Search for the cell housing the specified text and yield its (x, y) center coordinate. 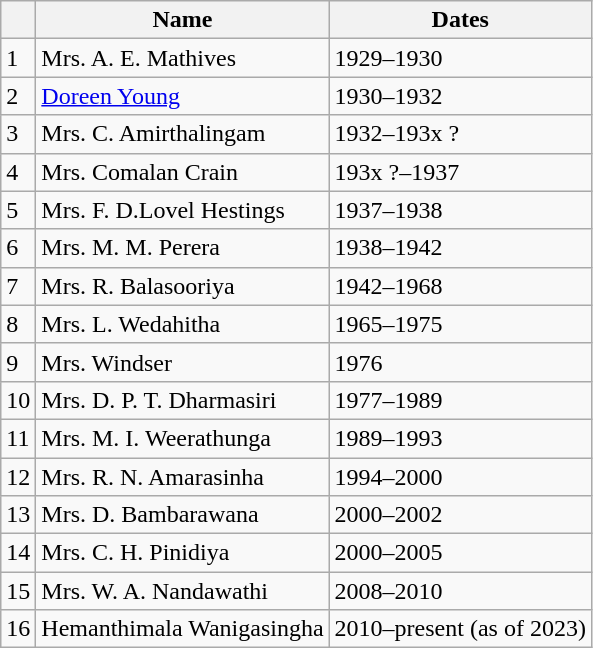
4 (18, 172)
Mrs. M. I. Weerathunga (182, 438)
Hemanthimala Wanigasingha (182, 629)
1930–1932 (460, 96)
3 (18, 134)
2008–2010 (460, 591)
1938–1942 (460, 248)
13 (18, 515)
1976 (460, 362)
Mrs. A. E. Mathives (182, 58)
Mrs. C. Amirthalingam (182, 134)
1989–1993 (460, 438)
12 (18, 477)
Mrs. Comalan Crain (182, 172)
15 (18, 591)
Name (182, 20)
1977–1989 (460, 400)
Mrs. C. H. Pinidiya (182, 553)
Doreen Young (182, 96)
7 (18, 286)
Mrs. Windser (182, 362)
16 (18, 629)
2000–2005 (460, 553)
2010–present (as of 2023) (460, 629)
8 (18, 324)
1929–1930 (460, 58)
193x ?–1937 (460, 172)
Mrs. W. A. Nandawathi (182, 591)
6 (18, 248)
2000–2002 (460, 515)
11 (18, 438)
Mrs. M. M. Perera (182, 248)
1965–1975 (460, 324)
Mrs. F. D.Lovel Hestings (182, 210)
5 (18, 210)
Mrs. L. Wedahitha (182, 324)
Dates (460, 20)
1932–193x ? (460, 134)
1 (18, 58)
Mrs. R. N. Amarasinha (182, 477)
Mrs. R. Balasooriya (182, 286)
2 (18, 96)
Mrs. D. Bambarawana (182, 515)
14 (18, 553)
Mrs. D. P. T. Dharmasiri (182, 400)
1942–1968 (460, 286)
10 (18, 400)
1937–1938 (460, 210)
9 (18, 362)
1994–2000 (460, 477)
